Provide the (x, y) coordinate of the cell's center where the given text is located.  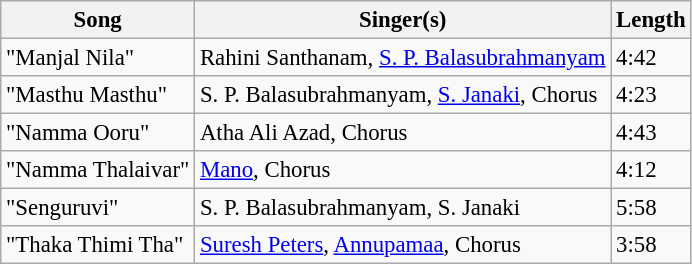
Song (98, 20)
Length (651, 20)
4:42 (651, 58)
Atha Ali Azad, Chorus (403, 133)
Mano, Chorus (403, 170)
5:58 (651, 208)
4:23 (651, 95)
Suresh Peters, Annupamaa, Chorus (403, 245)
"Masthu Masthu" (98, 95)
"Thaka Thimi Tha" (98, 245)
Singer(s) (403, 20)
S. P. Balasubrahmanyam, S. Janaki, Chorus (403, 95)
"Senguruvi" (98, 208)
4:12 (651, 170)
Rahini Santhanam, S. P. Balasubrahmanyam (403, 58)
"Manjal Nila" (98, 58)
"Namma Thalaivar" (98, 170)
3:58 (651, 245)
"Namma Ooru" (98, 133)
S. P. Balasubrahmanyam, S. Janaki (403, 208)
4:43 (651, 133)
